From the cell containing the given text, extract its center point as (X, Y) coordinate. 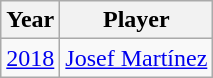
Player (136, 20)
2018 (30, 58)
Josef Martínez (136, 58)
Year (30, 20)
